Return the (x, y) coordinate for the center point of the cell that contains the specified text.  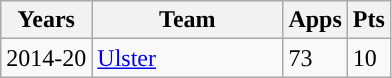
Ulster (188, 58)
10 (368, 58)
Team (188, 20)
Years (46, 20)
73 (315, 58)
Pts (368, 20)
2014-20 (46, 58)
Apps (315, 20)
